Output the (X, Y) coordinate of the center of the cell containing the given text.  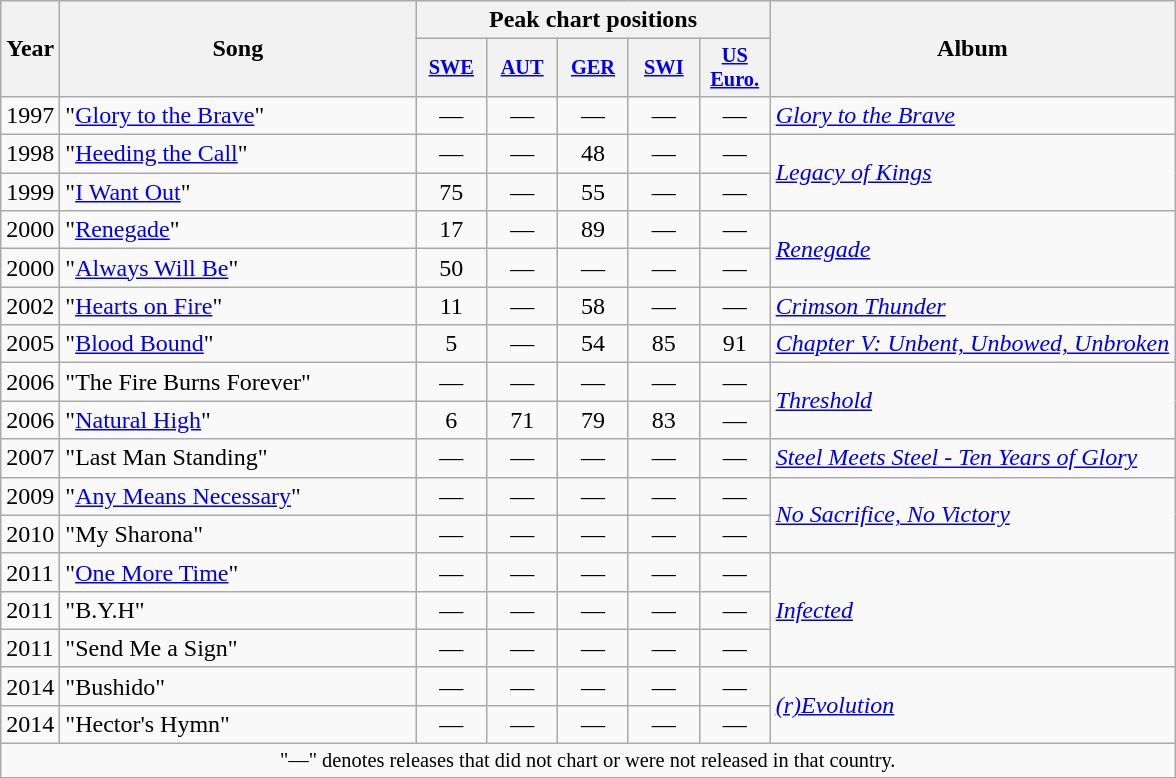
"Any Means Necessary" (238, 496)
1999 (30, 192)
91 (734, 344)
No Sacrifice, No Victory (972, 515)
AUT (522, 68)
"The Fire Burns Forever" (238, 382)
17 (452, 230)
Album (972, 49)
"Heeding the Call" (238, 154)
2002 (30, 306)
2007 (30, 458)
58 (594, 306)
83 (664, 420)
"Send Me a Sign" (238, 648)
Threshold (972, 401)
"Last Man Standing" (238, 458)
71 (522, 420)
"Hector's Hymn" (238, 724)
"Renegade" (238, 230)
Steel Meets Steel - Ten Years of Glory (972, 458)
GER (594, 68)
79 (594, 420)
2010 (30, 534)
55 (594, 192)
Year (30, 49)
Legacy of Kings (972, 173)
Crimson Thunder (972, 306)
"Hearts on Fire" (238, 306)
48 (594, 154)
Peak chart positions (593, 20)
Chapter V: Unbent, Unbowed, Unbroken (972, 344)
"Glory to the Brave" (238, 115)
"Bushido" (238, 686)
"I Want Out" (238, 192)
"Natural High" (238, 420)
2005 (30, 344)
85 (664, 344)
Glory to the Brave (972, 115)
SWE (452, 68)
11 (452, 306)
"—" denotes releases that did not chart or were not released in that country. (588, 761)
"B.Y.H" (238, 610)
50 (452, 268)
"Blood Bound" (238, 344)
1998 (30, 154)
5 (452, 344)
"My Sharona" (238, 534)
1997 (30, 115)
Infected (972, 610)
Song (238, 49)
USEuro. (734, 68)
"Always Will Be" (238, 268)
89 (594, 230)
75 (452, 192)
54 (594, 344)
2009 (30, 496)
Renegade (972, 249)
SWI (664, 68)
(r)Evolution (972, 705)
"One More Time" (238, 572)
6 (452, 420)
